Output the (x, y) coordinate of the center of the cell containing the given text.  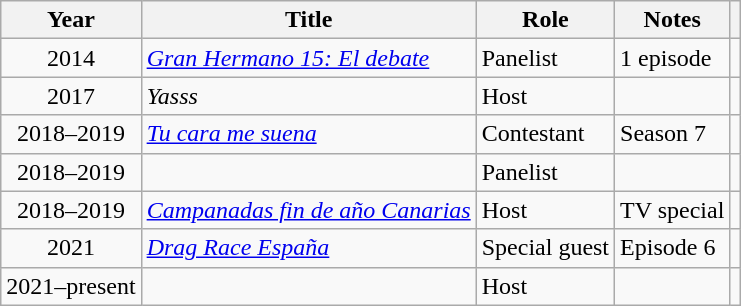
Season 7 (672, 134)
Role (545, 20)
2014 (71, 58)
Gran Hermano 15: El debate (308, 58)
2021 (71, 248)
Year (71, 20)
TV special (672, 210)
Tu cara me suena (308, 134)
Drag Race España (308, 248)
2017 (71, 96)
Title (308, 20)
Campanadas fin de año Canarias (308, 210)
Episode 6 (672, 248)
Yasss (308, 96)
Contestant (545, 134)
1 episode (672, 58)
Special guest (545, 248)
2021–present (71, 286)
Notes (672, 20)
